Return the [X, Y] coordinate for the center point of the cell that contains the specified text.  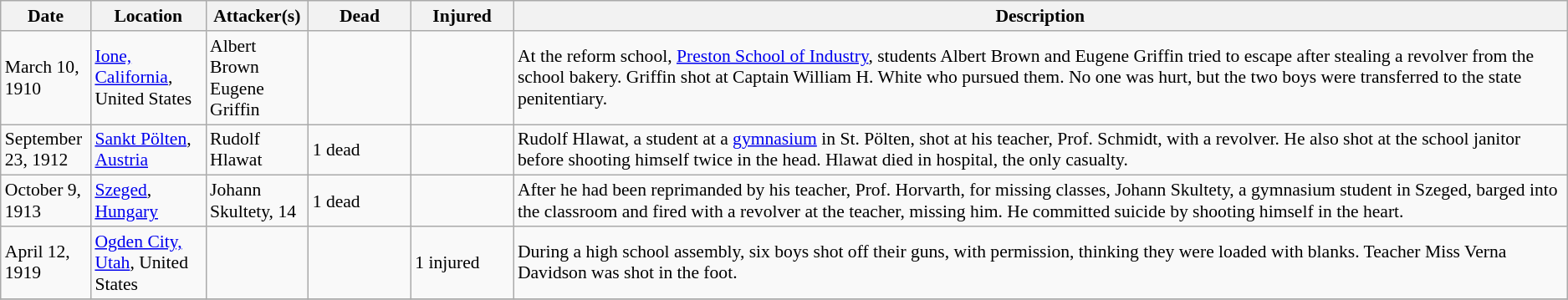
Sankt Pölten, Austria [148, 150]
Description [1040, 16]
Ione, California, United States [148, 78]
1 injured [462, 262]
Attacker(s) [258, 16]
March 10, 1910 [46, 78]
September 23, 1912 [46, 150]
Location [148, 16]
Johann Skultety, 14 [258, 201]
April 12, 1919 [46, 262]
Albert BrownEugene Griffin [258, 78]
Ogden City, Utah, United States [148, 262]
Szeged, Hungary [148, 201]
Rudolf Hlawat [258, 150]
Injured [462, 16]
Dead [360, 16]
October 9, 1913 [46, 201]
Date [46, 16]
